From the cell containing the given text, extract its center point as (x, y) coordinate. 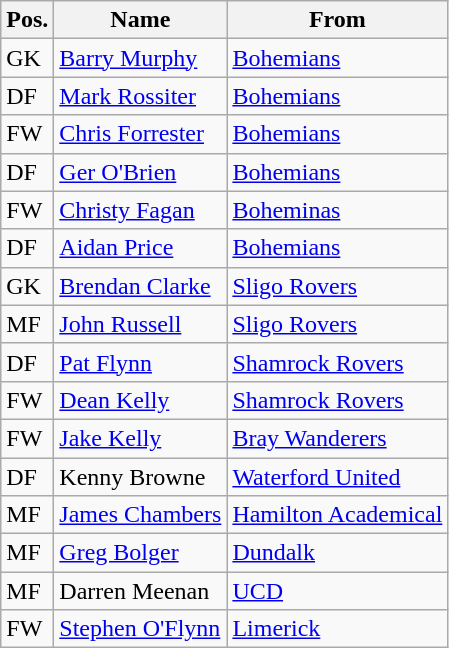
Christy Fagan (140, 210)
Pat Flynn (140, 362)
Aidan Price (140, 248)
Limerick (338, 629)
Stephen O'Flynn (140, 629)
Boheminas (338, 210)
Ger O'Brien (140, 172)
James Chambers (140, 515)
Name (140, 20)
Mark Rossiter (140, 96)
From (338, 20)
Waterford United (338, 477)
Greg Bolger (140, 553)
UCD (338, 591)
Hamilton Academical (338, 515)
Brendan Clarke (140, 286)
Kenny Browne (140, 477)
Dundalk (338, 553)
Jake Kelly (140, 438)
Barry Murphy (140, 58)
Dean Kelly (140, 400)
Bray Wanderers (338, 438)
John Russell (140, 324)
Chris Forrester (140, 134)
Darren Meenan (140, 591)
Pos. (28, 20)
